Return (X, Y) of the center of cell containing provided text 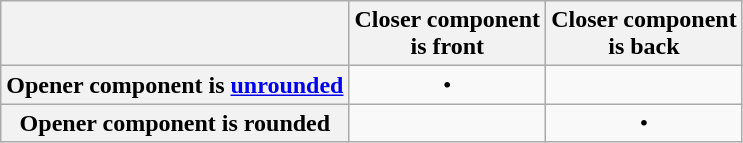
Opener component is unrounded (175, 85)
Opener component is rounded (175, 123)
Closer componentis back (644, 34)
Closer componentis front (448, 34)
